Provide the [X, Y] coordinate of the cell's center where the given text is located.  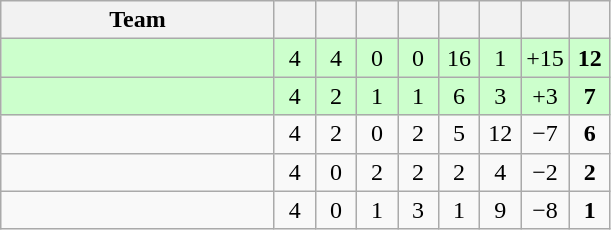
−7 [546, 134]
16 [460, 58]
+15 [546, 58]
5 [460, 134]
Team [138, 20]
+3 [546, 96]
−8 [546, 210]
9 [500, 210]
−2 [546, 172]
7 [590, 96]
